Identify which cell holds the provided text, then report its (x, y) central coordinate. 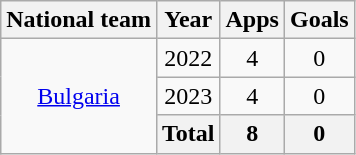
Total (188, 134)
Bulgaria (79, 96)
National team (79, 20)
2023 (188, 96)
2022 (188, 58)
Apps (252, 20)
Goals (319, 20)
8 (252, 134)
Year (188, 20)
